Output the (X, Y) coordinate of the center of the cell containing the given text.  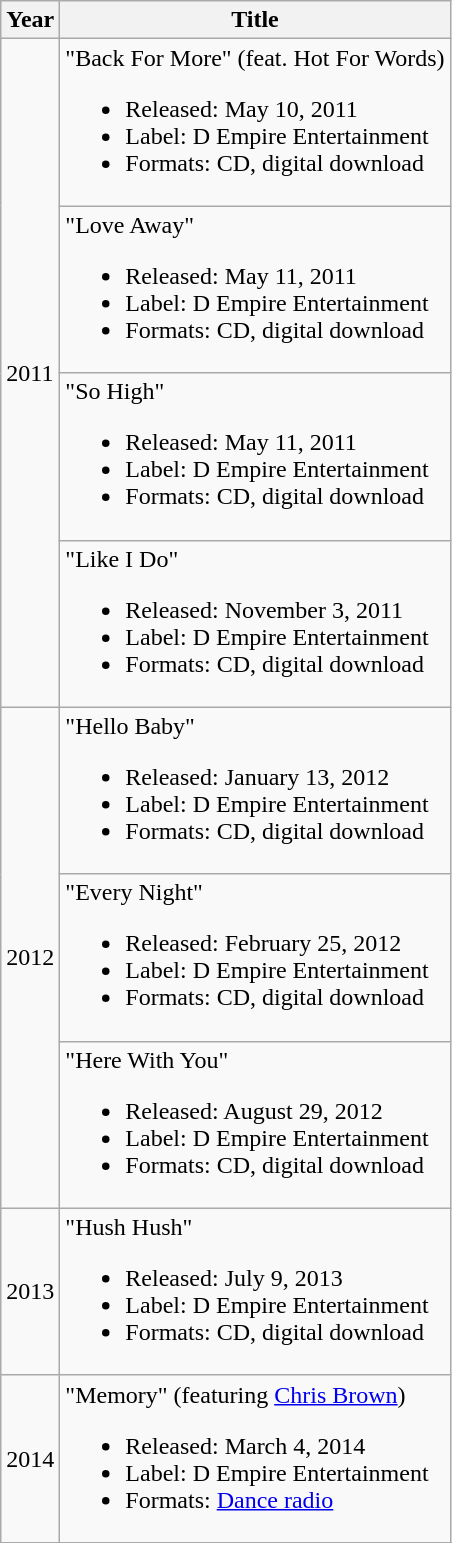
Title (255, 20)
"Back For More" (feat. Hot For Words)Released: May 10, 2011Label: D Empire EntertainmentFormats: CD, digital download (255, 122)
"Hush Hush"Released: July 9, 2013Label: D Empire EntertainmentFormats: CD, digital download (255, 1292)
2014 (30, 1458)
2011 (30, 373)
"Love Away"Released: May 11, 2011Label: D Empire EntertainmentFormats: CD, digital download (255, 290)
"Like I Do"Released: November 3, 2011Label: D Empire EntertainmentFormats: CD, digital download (255, 624)
2012 (30, 958)
2013 (30, 1292)
"So High"Released: May 11, 2011Label: D Empire EntertainmentFormats: CD, digital download (255, 456)
"Every Night"Released: February 25, 2012Label: D Empire EntertainmentFormats: CD, digital download (255, 958)
"Here With You"Released: August 29, 2012Label: D Empire EntertainmentFormats: CD, digital download (255, 1124)
Year (30, 20)
"Memory" (featuring Chris Brown)Released: March 4, 2014Label: D Empire EntertainmentFormats: Dance radio (255, 1458)
"Hello Baby"Released: January 13, 2012Label: D Empire EntertainmentFormats: CD, digital download (255, 790)
